Return the (X, Y) coordinate for the center point of the cell that contains the specified text.  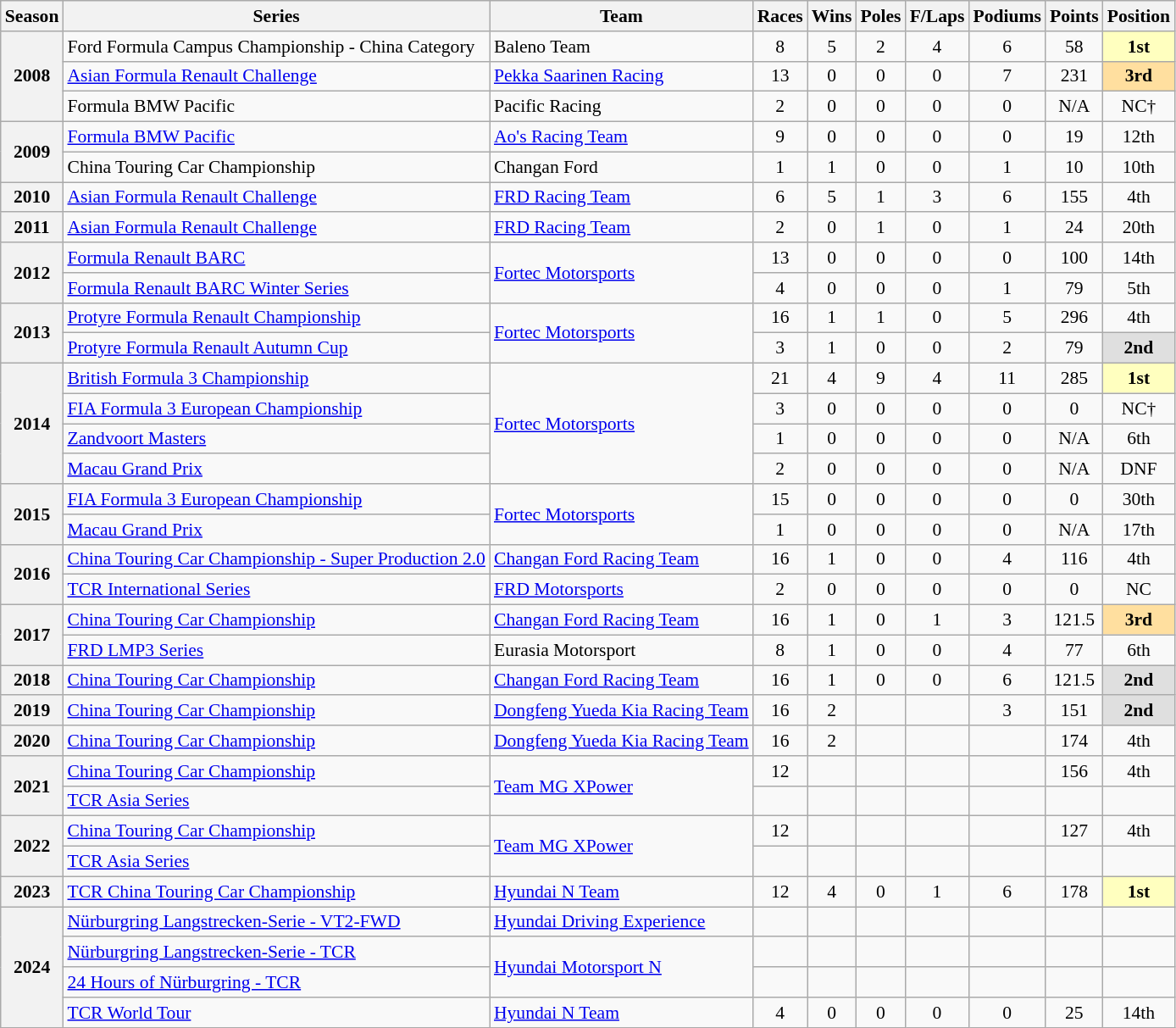
Nürburgring Langstrecken-Serie - TCR (276, 953)
F/Laps (937, 16)
2022 (32, 846)
TCR World Tour (276, 1013)
116 (1074, 559)
77 (1074, 650)
231 (1074, 76)
10 (1074, 167)
24 Hours of Nürburgring - TCR (276, 982)
2024 (32, 967)
2013 (32, 332)
Hyundai Motorsport N (622, 968)
NC (1139, 590)
58 (1074, 47)
7 (1007, 76)
2009 (32, 153)
Baleno Team (622, 47)
24 (1074, 228)
Zandvoort Masters (276, 439)
Position (1139, 16)
2015 (32, 514)
12th (1139, 137)
Changan Ford (622, 167)
2017 (32, 636)
Protyre Formula Renault Championship (276, 318)
17th (1139, 530)
Eurasia Motorsport (622, 650)
2010 (32, 197)
Wins (832, 16)
FRD LMP3 Series (276, 650)
178 (1074, 892)
20th (1139, 228)
TCR International Series (276, 590)
2011 (32, 228)
2018 (32, 681)
174 (1074, 741)
Poles (880, 16)
100 (1074, 258)
30th (1139, 499)
296 (1074, 318)
TCR China Touring Car Championship (276, 892)
British Formula 3 Championship (276, 379)
Ao's Racing Team (622, 137)
Races (780, 16)
Hyundai Driving Experience (622, 922)
2019 (32, 711)
Series (276, 16)
2021 (32, 786)
China Touring Car Championship - Super Production 2.0 (276, 559)
Formula Renault BARC (276, 258)
11 (1007, 379)
2008 (32, 76)
FRD Motorsports (622, 590)
Nürburgring Langstrecken-Serie - VT2-FWD (276, 922)
DNF (1139, 470)
Podiums (1007, 16)
2012 (32, 273)
2016 (32, 575)
Pekka Saarinen Racing (622, 76)
155 (1074, 197)
10th (1139, 167)
Pacific Racing (622, 107)
Points (1074, 16)
Formula Renault BARC Winter Series (276, 288)
156 (1074, 771)
19 (1074, 137)
Season (32, 16)
21 (780, 379)
25 (1074, 1013)
Team (622, 16)
2023 (32, 892)
2020 (32, 741)
Ford Formula Campus Championship - China Category (276, 47)
127 (1074, 831)
151 (1074, 711)
15 (780, 499)
285 (1074, 379)
2014 (32, 424)
Protyre Formula Renault Autumn Cup (276, 348)
5th (1139, 288)
